Identify which cell holds the provided text, then report its (x, y) central coordinate. 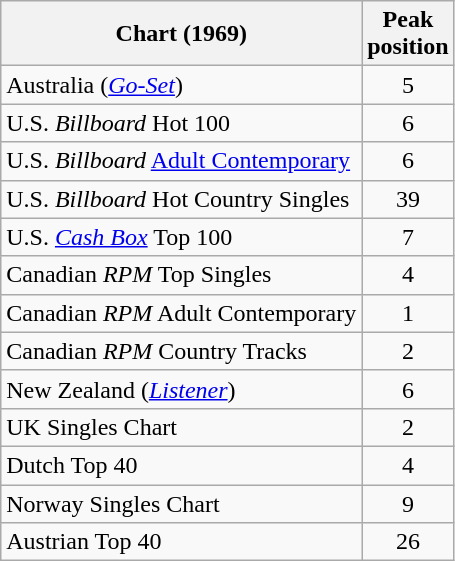
Chart (1969) (182, 34)
New Zealand (Listener) (182, 389)
26 (408, 542)
U.S. Cash Box Top 100 (182, 237)
9 (408, 503)
U.S. Billboard Adult Contemporary (182, 161)
1 (408, 313)
7 (408, 237)
Dutch Top 40 (182, 465)
Canadian RPM Country Tracks (182, 351)
U.S. Billboard Hot 100 (182, 123)
39 (408, 199)
Peakposition (408, 34)
UK Singles Chart (182, 427)
Austrian Top 40 (182, 542)
Norway Singles Chart (182, 503)
Australia (Go-Set) (182, 85)
Canadian RPM Adult Contemporary (182, 313)
Canadian RPM Top Singles (182, 275)
5 (408, 85)
U.S. Billboard Hot Country Singles (182, 199)
